Detect which cell encompasses the target text, then output its (X, Y) center coordinate. 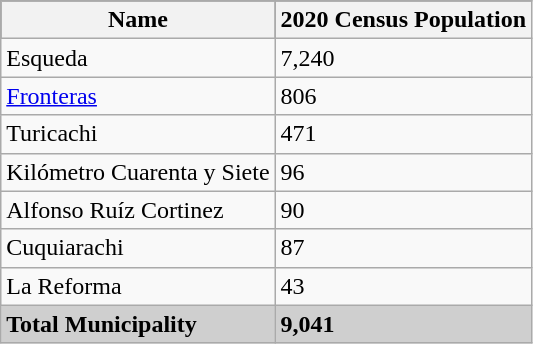
Cuquiarachi (138, 248)
43 (403, 286)
Kilómetro Cuarenta y Siete (138, 172)
7,240 (403, 58)
806 (403, 96)
La Reforma (138, 286)
471 (403, 134)
9,041 (403, 324)
90 (403, 210)
Name (138, 20)
96 (403, 172)
Turicachi (138, 134)
Fronteras (138, 96)
87 (403, 248)
Esqueda (138, 58)
Total Municipality (138, 324)
2020 Census Population (403, 20)
Alfonso Ruíz Cortinez (138, 210)
